Provide the [x, y] coordinate of the cell's center where the given text is located.  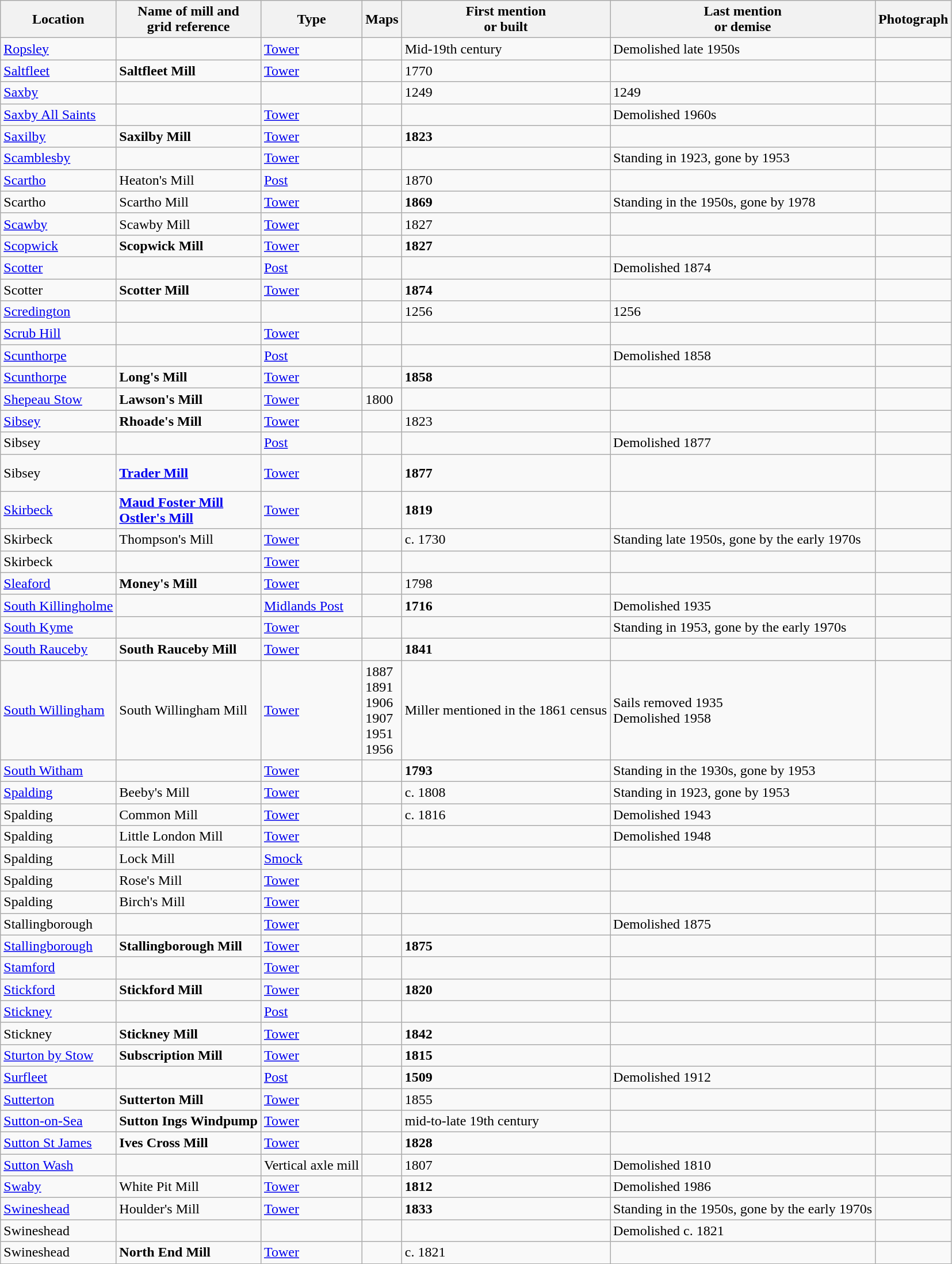
Demolished 1875 [743, 924]
1875 [506, 946]
Stickford [59, 990]
Rose's Mill [189, 880]
1828 [506, 1143]
Common Mill [189, 815]
Demolished 1912 [743, 1077]
Maps [382, 20]
Photograph [913, 20]
Demolished 1874 [743, 268]
mid-to-late 19th century [506, 1121]
Scamblesby [59, 158]
1869 [506, 202]
Demolished 1960s [743, 114]
c. 1730 [506, 540]
First mentionor built [506, 20]
1798 [506, 583]
Little London Mill [189, 837]
Subscription Mill [189, 1055]
Stamford [59, 968]
Scopwick [59, 246]
Sutton Wash [59, 1165]
South Rauceby [59, 649]
1841 [506, 649]
Saxilby Mill [189, 136]
Sutton Ings Windpump [189, 1121]
Standing in the 1950s, gone by the early 1970s [743, 1209]
c. 1808 [506, 793]
Lawson's Mill [189, 399]
1874 [506, 289]
South Killingholme [59, 605]
Thompson's Mill [189, 540]
Demolished c. 1821 [743, 1231]
South Willingham [59, 710]
1842 [506, 1033]
Saxby All Saints [59, 114]
Stickney Mill [189, 1033]
Scopwick Mill [189, 246]
White Pit Mill [189, 1187]
c. 1821 [506, 1252]
Saltfleet [59, 71]
South Willingham Mill [189, 710]
Shepeau Stow [59, 399]
Vertical axle mill [311, 1165]
Midlands Post [311, 605]
Maud Foster MillOstler's Mill [189, 510]
188718911906190719511956 [382, 710]
Standing in the 1950s, gone by 1978 [743, 202]
1807 [506, 1165]
Saxby [59, 93]
Sutterton Mill [189, 1099]
Saxilby [59, 136]
Sturton by Stow [59, 1055]
Smock [311, 858]
Surfleet [59, 1077]
1716 [506, 605]
1855 [506, 1099]
1820 [506, 990]
Demolished 1810 [743, 1165]
Sutton St James [59, 1143]
Demolished 1935 [743, 605]
Saltfleet Mill [189, 71]
1800 [382, 399]
Demolished 1986 [743, 1187]
Ives Cross Mill [189, 1143]
Location [59, 20]
Scartho Mill [189, 202]
Standing in the 1930s, gone by 1953 [743, 771]
Demolished 1948 [743, 837]
Beeby's Mill [189, 793]
Standing in 1953, gone by the early 1970s [743, 627]
Name of mill andgrid reference [189, 20]
Lock Mill [189, 858]
Birch's Mill [189, 902]
Standing late 1950s, gone by the early 1970s [743, 540]
South Rauceby Mill [189, 649]
Demolished 1943 [743, 815]
c. 1816 [506, 815]
Swaby [59, 1187]
Scredington [59, 312]
Scawby Mill [189, 224]
South Witham [59, 771]
Houlder's Mill [189, 1209]
Sleaford [59, 583]
1770 [506, 71]
1858 [506, 377]
Mid-19th century [506, 49]
Sutterton [59, 1099]
Scawby [59, 224]
Heaton's Mill [189, 180]
1877 [506, 473]
1833 [506, 1209]
Sails removed 1935Demolished 1958 [743, 710]
Miller mentioned in the 1861 census [506, 710]
1870 [506, 180]
Type [311, 20]
1793 [506, 771]
Rhoade's Mill [189, 421]
Stallingborough Mill [189, 946]
Long's Mill [189, 377]
Ropsley [59, 49]
1812 [506, 1187]
1819 [506, 510]
North End Mill [189, 1252]
Sutton-on-Sea [59, 1121]
Stickford Mill [189, 990]
Demolished late 1950s [743, 49]
1815 [506, 1055]
Scotter Mill [189, 289]
Demolished 1858 [743, 356]
Last mention or demise [743, 20]
1509 [506, 1077]
South Kyme [59, 627]
Money's Mill [189, 583]
Trader Mill [189, 473]
Demolished 1877 [743, 443]
Scrub Hill [59, 334]
